Extract the (x, y) coordinate from the center of the cell holding the provided text.  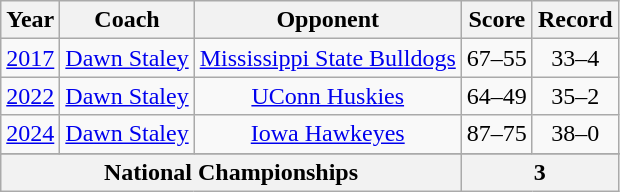
3 (540, 172)
2022 (30, 96)
Coach (127, 20)
Opponent (328, 20)
National Championships (232, 172)
Iowa Hawkeyes (328, 134)
87–75 (496, 134)
UConn Huskies (328, 96)
38–0 (575, 134)
33–4 (575, 58)
Score (496, 20)
64–49 (496, 96)
2017 (30, 58)
Record (575, 20)
35–2 (575, 96)
Mississippi State Bulldogs (328, 58)
2024 (30, 134)
Year (30, 20)
67–55 (496, 58)
